Output the [x, y] coordinate of the center of the cell containing the given text.  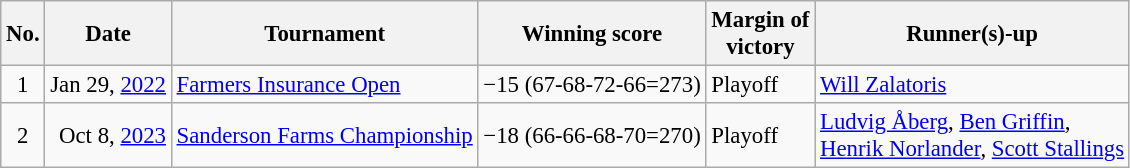
−18 (66-66-68-70=270) [592, 136]
Margin ofvictory [760, 34]
Date [108, 34]
Sanderson Farms Championship [324, 136]
Ludvig Åberg, Ben Griffin, Henrik Norlander, Scott Stallings [972, 136]
Farmers Insurance Open [324, 85]
No. [23, 34]
Jan 29, 2022 [108, 85]
Runner(s)-up [972, 34]
Will Zalatoris [972, 85]
2 [23, 136]
Winning score [592, 34]
Tournament [324, 34]
1 [23, 85]
−15 (67-68-72-66=273) [592, 85]
Oct 8, 2023 [108, 136]
